Extract the (x, y) coordinate from the center of the cell holding the provided text.  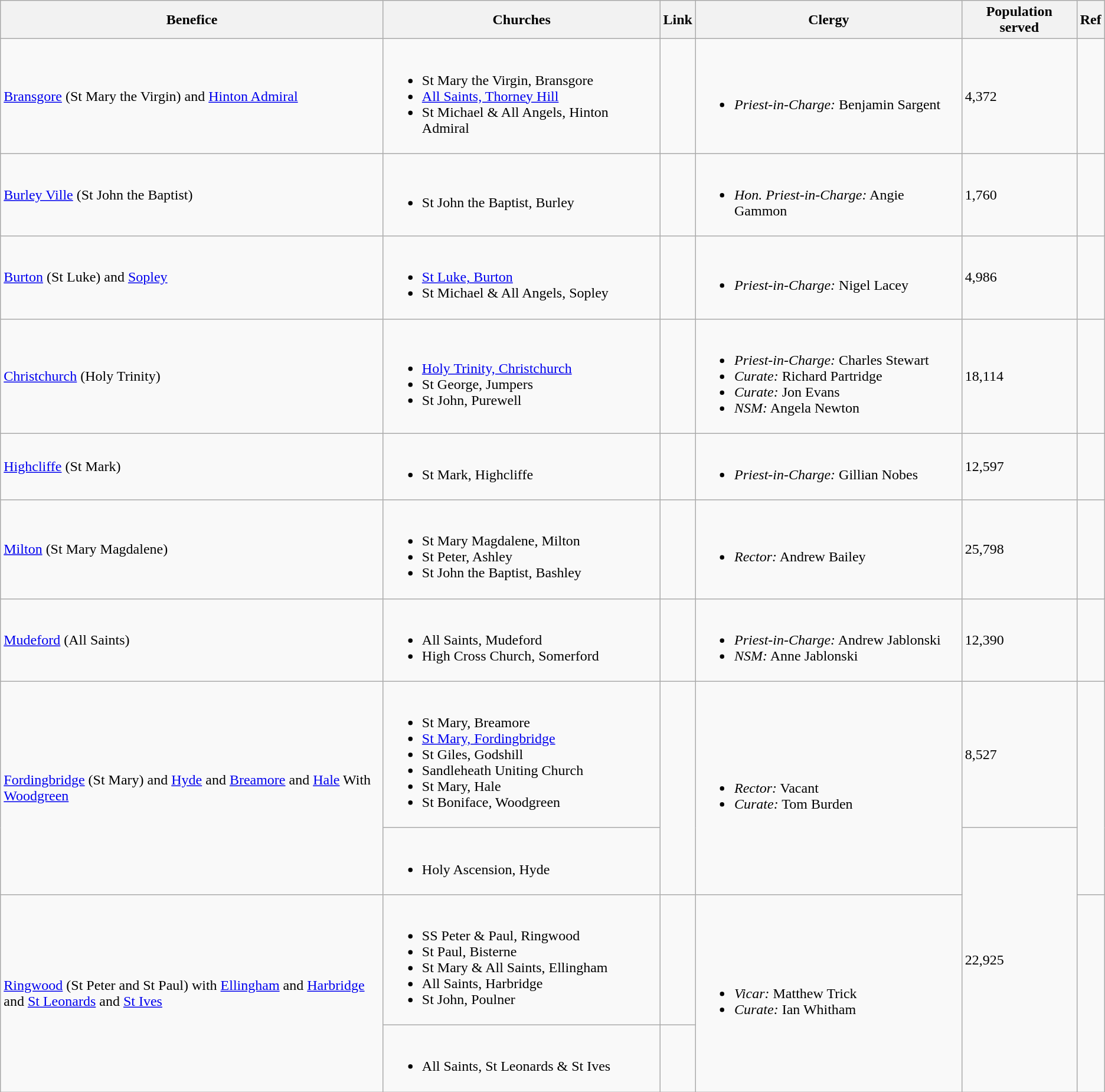
12,390 (1019, 640)
Christchurch (Holy Trinity) (192, 376)
Mudeford (All Saints) (192, 640)
Benefice (192, 20)
4,986 (1019, 277)
Ringwood (St Peter and St Paul) with Ellingham and Harbridge and St Leonards and St Ives (192, 993)
Clergy (829, 20)
18,114 (1019, 376)
12,597 (1019, 466)
Priest-in-Charge: Charles StewartCurate: Richard PartridgeCurate: Jon EvansNSM: Angela Newton (829, 376)
Churches (522, 20)
Vicar: Matthew TrickCurate: Ian Whitham (829, 993)
1,760 (1019, 195)
SS Peter & Paul, RingwoodSt Paul, BisterneSt Mary & All Saints, EllinghamAll Saints, HarbridgeSt John, Poulner (522, 960)
4,372 (1019, 96)
25,798 (1019, 549)
Rector: VacantCurate: Tom Burden (829, 787)
Ref (1091, 20)
Link (678, 20)
Burton (St Luke) and Sopley (192, 277)
St Luke, BurtonSt Michael & All Angels, Sopley (522, 277)
Bransgore (St Mary the Virgin) and Hinton Admiral (192, 96)
Burley Ville (St John the Baptist) (192, 195)
Priest-in-Charge: Benjamin Sargent (829, 96)
Holy Ascension, Hyde (522, 861)
St John the Baptist, Burley (522, 195)
Milton (St Mary Magdalene) (192, 549)
Fordingbridge (St Mary) and Hyde and Breamore and Hale With Woodgreen (192, 787)
All Saints, St Leonards & St Ives (522, 1058)
St Mary Magdalene, MiltonSt Peter, AshleySt John the Baptist, Bashley (522, 549)
St Mark, Highcliffe (522, 466)
Priest-in-Charge: Nigel Lacey (829, 277)
Population served (1019, 20)
22,925 (1019, 960)
Rector: Andrew Bailey (829, 549)
Priest-in-Charge: Andrew JablonskiNSM: Anne Jablonski (829, 640)
Highcliffe (St Mark) (192, 466)
All Saints, MudefordHigh Cross Church, Somerford (522, 640)
Hon. Priest-in-Charge: Angie Gammon (829, 195)
8,527 (1019, 754)
Holy Trinity, ChristchurchSt George, JumpersSt John, Purewell (522, 376)
Priest-in-Charge: Gillian Nobes (829, 466)
St Mary the Virgin, BransgoreAll Saints, Thorney HillSt Michael & All Angels, Hinton Admiral (522, 96)
St Mary, BreamoreSt Mary, FordingbridgeSt Giles, GodshillSandleheath Uniting Church St Mary, HaleSt Boniface, Woodgreen (522, 754)
